For the text-containing cell, return its midpoint in [x, y] coordinate format. 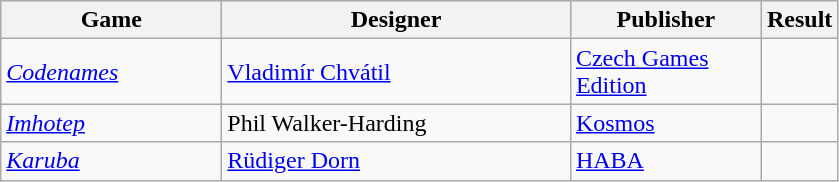
HABA [666, 161]
Kosmos [666, 123]
Vladimír Chvátil [396, 72]
Rüdiger Dorn [396, 161]
Result [799, 20]
Codenames [112, 72]
Publisher [666, 20]
Czech Games Edition [666, 72]
Phil Walker-Harding [396, 123]
Designer [396, 20]
Game [112, 20]
Imhotep [112, 123]
Karuba [112, 161]
